Detect which cell encompasses the target text, then output its [x, y] center coordinate. 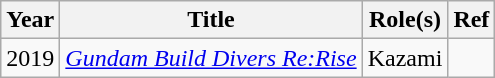
Kazami [405, 58]
2019 [30, 58]
Year [30, 20]
Gundam Build Divers Re:Rise [211, 58]
Title [211, 20]
Role(s) [405, 20]
Ref [472, 20]
